Pinpoint the cell where the given text exists, returning its (x, y) midpoint coordinate. 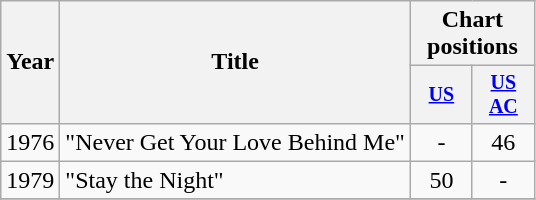
50 (441, 180)
"Stay the Night" (236, 180)
Chart positions (472, 34)
1979 (30, 180)
Year (30, 62)
USAC (503, 94)
Title (236, 62)
"Never Get Your Love Behind Me" (236, 142)
46 (503, 142)
US (441, 94)
1976 (30, 142)
